Search for the cell housing the specified text and yield its (x, y) center coordinate. 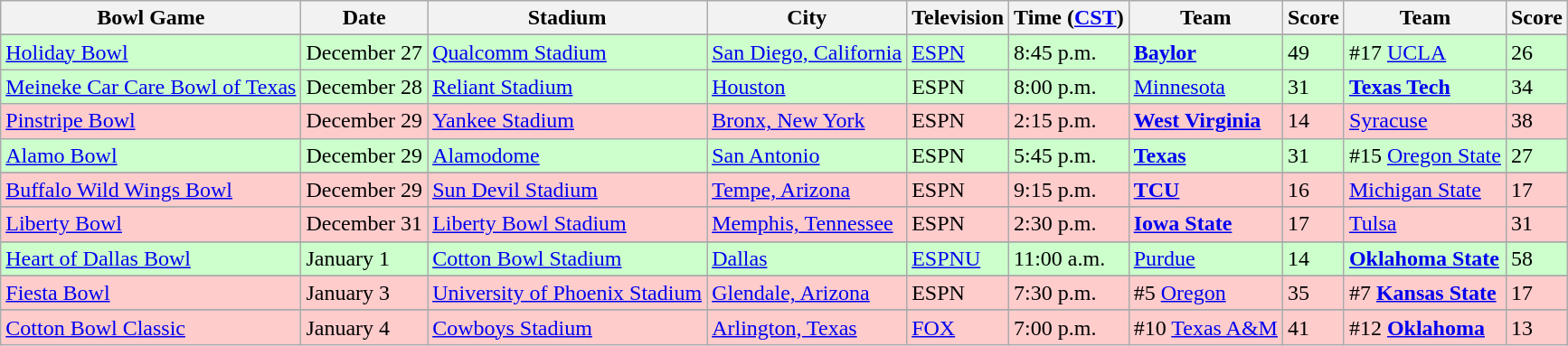
2:30 p.m. (1069, 224)
26 (1536, 52)
58 (1536, 258)
Cotton Bowl Stadium (568, 258)
Qualcomm Stadium (568, 52)
Arlington, Texas (807, 327)
Pinstripe Bowl (151, 121)
11:00 a.m. (1069, 258)
Date (364, 18)
January 1 (364, 258)
Time (CST) (1069, 18)
#12 Oklahoma (1425, 327)
Texas (1205, 155)
FOX (959, 327)
December 27 (364, 52)
35 (1313, 293)
Liberty Bowl Stadium (568, 224)
December 28 (364, 87)
Stadium (568, 18)
Buffalo Wild Wings Bowl (151, 190)
#5 Oregon (1205, 293)
December 31 (364, 224)
7:00 p.m. (1069, 327)
West Virginia (1205, 121)
University of Phoenix Stadium (568, 293)
Dallas (807, 258)
7:30 p.m. (1069, 293)
San Diego, California (807, 52)
9:15 p.m. (1069, 190)
Michigan State (1425, 190)
Oklahoma State (1425, 258)
Fiesta Bowl (151, 293)
#7 Kansas State (1425, 293)
Sun Devil Stadium (568, 190)
January 4 (364, 327)
Tempe, Arizona (807, 190)
Tulsa (1425, 224)
Purdue (1205, 258)
Houston (807, 87)
34 (1536, 87)
Yankee Stadium (568, 121)
Baylor (1205, 52)
Heart of Dallas Bowl (151, 258)
Texas Tech (1425, 87)
Alamodome (568, 155)
2:15 p.m. (1069, 121)
Alamo Bowl (151, 155)
Bronx, New York (807, 121)
Minnesota (1205, 87)
Memphis, Tennessee (807, 224)
ESPNU (959, 258)
Iowa State (1205, 224)
8:45 p.m. (1069, 52)
49 (1313, 52)
#15 Oregon State (1425, 155)
#17 UCLA (1425, 52)
8:00 p.m. (1069, 87)
Glendale, Arizona (807, 293)
San Antonio (807, 155)
13 (1536, 327)
Cotton Bowl Classic (151, 327)
16 (1313, 190)
Bowl Game (151, 18)
38 (1536, 121)
27 (1536, 155)
Television (959, 18)
41 (1313, 327)
Syracuse (1425, 121)
Holiday Bowl (151, 52)
City (807, 18)
Cowboys Stadium (568, 327)
5:45 p.m. (1069, 155)
January 3 (364, 293)
TCU (1205, 190)
#10 Texas A&M (1205, 327)
Liberty Bowl (151, 224)
Reliant Stadium (568, 87)
Meineke Car Care Bowl of Texas (151, 87)
